Provide the [x, y] coordinate of the cell's center where the given text is located.  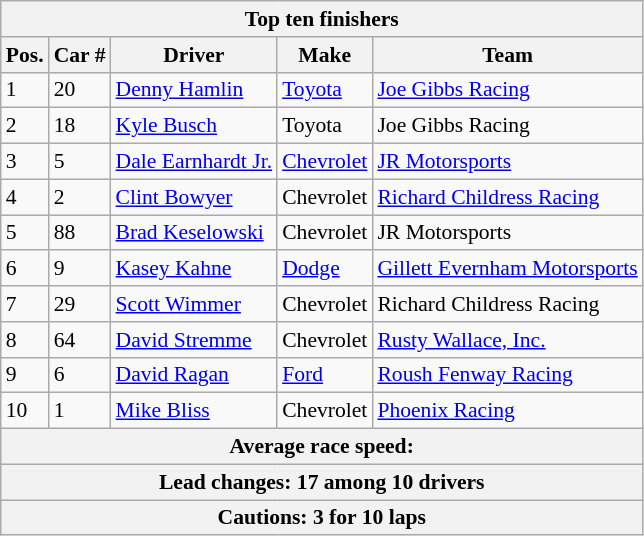
29 [80, 304]
Denny Hamlin [194, 90]
8 [25, 340]
88 [80, 233]
20 [80, 90]
Pos. [25, 55]
Car # [80, 55]
David Ragan [194, 375]
3 [25, 162]
Mike Bliss [194, 411]
Gillett Evernham Motorsports [507, 269]
Dale Earnhardt Jr. [194, 162]
Roush Fenway Racing [507, 375]
Kyle Busch [194, 126]
Ford [324, 375]
18 [80, 126]
Make [324, 55]
Average race speed: [322, 447]
Kasey Kahne [194, 269]
Top ten finishers [322, 19]
Brad Keselowski [194, 233]
David Stremme [194, 340]
Dodge [324, 269]
7 [25, 304]
Team [507, 55]
10 [25, 411]
Phoenix Racing [507, 411]
Clint Bowyer [194, 197]
Scott Wimmer [194, 304]
Driver [194, 55]
Rusty Wallace, Inc. [507, 340]
64 [80, 340]
Cautions: 3 for 10 laps [322, 518]
4 [25, 197]
Lead changes: 17 among 10 drivers [322, 482]
